Find where the given text appears and provide that cell's center as [x, y] coordinate. 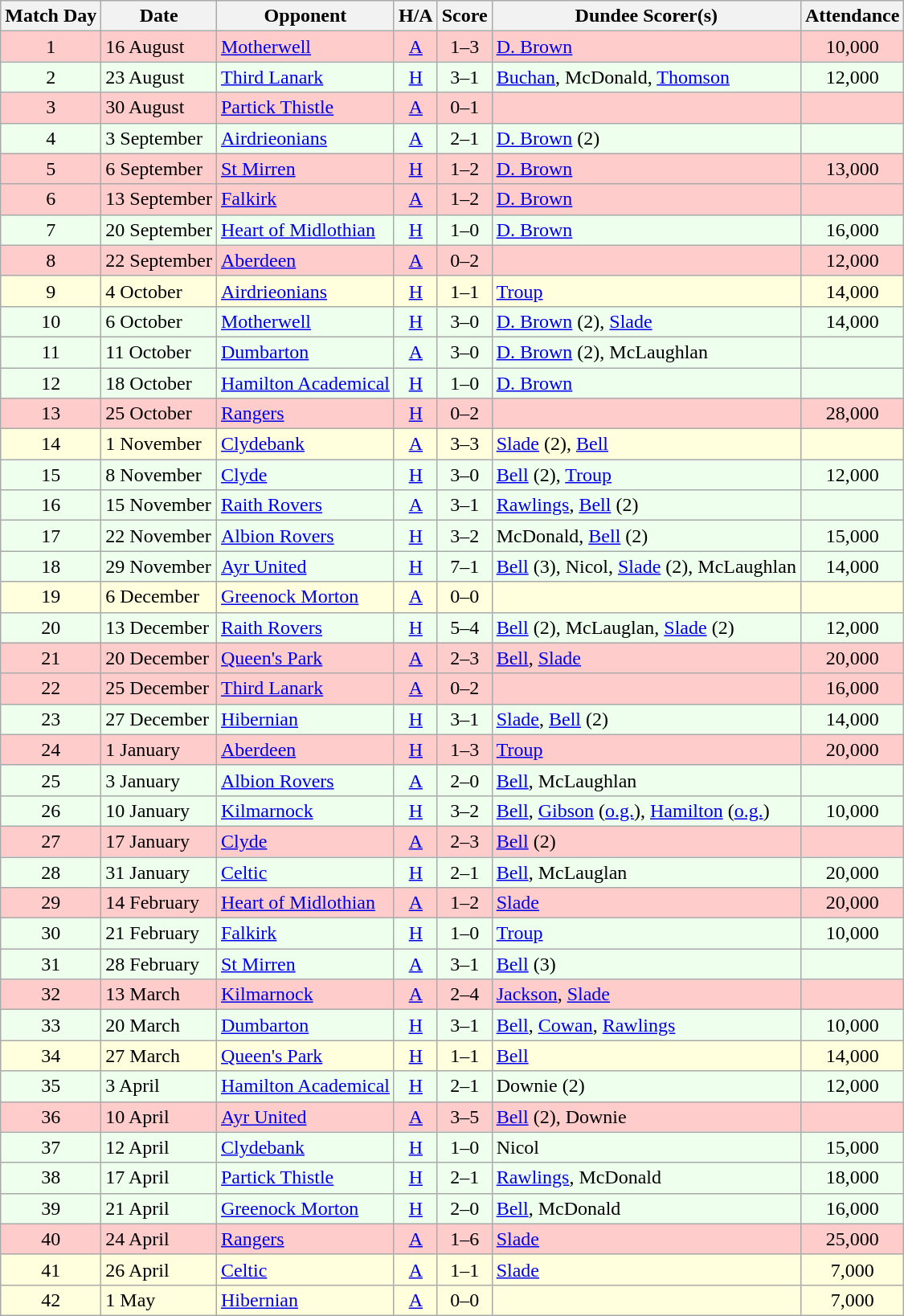
32 [51, 995]
38 [51, 1178]
22 September [159, 260]
25 [51, 780]
27 March [159, 1056]
14 February [159, 903]
24 April [159, 1239]
Score [464, 16]
Date [159, 16]
28 [51, 872]
30 [51, 934]
Bell [646, 1056]
H/A [415, 16]
6 [51, 199]
Jackson, Slade [646, 995]
22 November [159, 536]
Bell, McDonald [646, 1208]
18 October [159, 383]
35 [51, 1086]
10 January [159, 811]
Slade, Bell (2) [646, 719]
4 October [159, 291]
7–1 [464, 566]
7 [51, 230]
18,000 [852, 1178]
8 November [159, 475]
29 November [159, 566]
6 December [159, 597]
17 April [159, 1178]
Rawlings, McDonald [646, 1178]
13 September [159, 199]
12 April [159, 1147]
25 October [159, 414]
16 [51, 505]
21 February [159, 934]
20 September [159, 230]
Rawlings, Bell (2) [646, 505]
42 [51, 1300]
24 [51, 750]
Buchan, McDonald, Thomson [646, 77]
1 May [159, 1300]
Dundee Scorer(s) [646, 16]
Bell, McLauglan [646, 872]
2–4 [464, 995]
23 August [159, 77]
30 August [159, 108]
15 [51, 475]
25,000 [852, 1239]
Bell (2), Troup [646, 475]
D. Brown (2) [646, 138]
6 September [159, 169]
Nicol [646, 1147]
D. Brown (2), Slade [646, 321]
Slade (2), Bell [646, 444]
2 [51, 77]
Downie (2) [646, 1086]
41 [51, 1269]
Bell, Slade [646, 658]
28,000 [852, 414]
21 April [159, 1208]
20 March [159, 1025]
28 February [159, 964]
D. Brown (2), McLaughlan [646, 352]
17 [51, 536]
11 [51, 352]
13 December [159, 627]
13,000 [852, 169]
0–1 [464, 108]
20 [51, 627]
26 [51, 811]
1–6 [464, 1239]
5 [51, 169]
13 [51, 414]
8 [51, 260]
16 August [159, 47]
13 March [159, 995]
19 [51, 597]
39 [51, 1208]
3 [51, 108]
McDonald, Bell (2) [646, 536]
27 December [159, 719]
Bell, Gibson (o.g.), Hamilton (o.g.) [646, 811]
21 [51, 658]
3 January [159, 780]
31 [51, 964]
3–3 [464, 444]
3–5 [464, 1117]
10 [51, 321]
17 January [159, 841]
Bell, McLaughlan [646, 780]
31 January [159, 872]
26 April [159, 1269]
25 December [159, 689]
29 [51, 903]
34 [51, 1056]
5–4 [464, 627]
6 October [159, 321]
Bell (2), McLauglan, Slade (2) [646, 627]
1 [51, 47]
33 [51, 1025]
1 January [159, 750]
Attendance [852, 16]
3 April [159, 1086]
10 April [159, 1117]
40 [51, 1239]
14 [51, 444]
37 [51, 1147]
Bell (3), Nicol, Slade (2), McLaughlan [646, 566]
4 [51, 138]
20 December [159, 658]
18 [51, 566]
Bell, Cowan, Rawlings [646, 1025]
27 [51, 841]
3 September [159, 138]
23 [51, 719]
9 [51, 291]
11 October [159, 352]
Bell (3) [646, 964]
12 [51, 383]
Bell (2) [646, 841]
Bell (2), Downie [646, 1117]
Match Day [51, 16]
Opponent [305, 16]
15 November [159, 505]
22 [51, 689]
36 [51, 1117]
1 November [159, 444]
